Detect which cell encompasses the target text, then output its (X, Y) center coordinate. 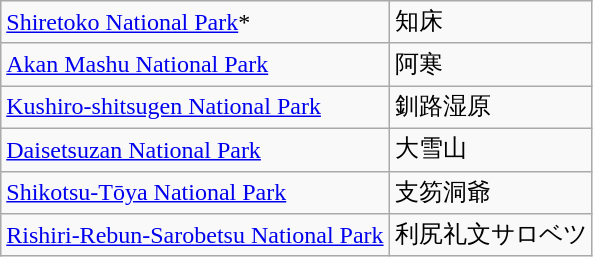
Kushiro-shitsugen National Park (195, 108)
Daisetsuzan National Park (195, 150)
知床 (490, 22)
阿寒 (490, 64)
支笏洞爺 (490, 192)
Shikotsu-Tōya National Park (195, 192)
釧路湿原 (490, 108)
利尻礼文サロベツ (490, 236)
Akan Mashu National Park (195, 64)
Shiretoko National Park* (195, 22)
大雪山 (490, 150)
Rishiri-Rebun-Sarobetsu National Park (195, 236)
